Output the (X, Y) coordinate of the center of the cell containing the given text.  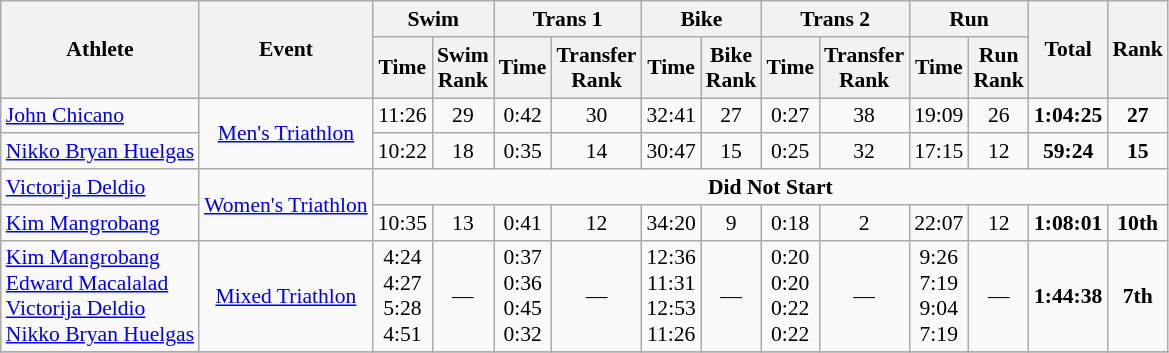
1:08:01 (1068, 223)
10:35 (402, 223)
13 (463, 223)
Total (1068, 50)
Run (969, 19)
Kim Mangrobang Edward Macalalad Victorija Deldio Nikko Bryan Huelgas (100, 296)
0:18 (790, 223)
12:3611:3112:5311:26 (672, 296)
32:41 (672, 116)
Women's Triathlon (286, 204)
0:25 (790, 152)
Swim Rank (463, 68)
John Chicano (100, 116)
1:04:25 (1068, 116)
Trans 1 (568, 19)
1:44:38 (1068, 296)
22:07 (938, 223)
Kim Mangrobang (100, 223)
9:267:199:047:19 (938, 296)
17:15 (938, 152)
32 (864, 152)
Bike (702, 19)
0:370:360:450:32 (523, 296)
7th (1138, 296)
Athlete (100, 50)
26 (998, 116)
Nikko Bryan Huelgas (100, 152)
0:35 (523, 152)
Victorija Deldio (100, 187)
2 (864, 223)
11:26 (402, 116)
BikeRank (732, 68)
59:24 (1068, 152)
Event (286, 50)
18 (463, 152)
RunRank (998, 68)
Swim (434, 19)
30 (596, 116)
14 (596, 152)
34:20 (672, 223)
Rank (1138, 50)
0:200:200:220:22 (790, 296)
4:244:275:284:51 (402, 296)
9 (732, 223)
Trans 2 (835, 19)
0:27 (790, 116)
0:41 (523, 223)
29 (463, 116)
Mixed Triathlon (286, 296)
0:42 (523, 116)
Men's Triathlon (286, 134)
19:09 (938, 116)
Did Not Start (770, 187)
10th (1138, 223)
10:22 (402, 152)
30:47 (672, 152)
38 (864, 116)
